From the cell containing the given text, extract its center point as [X, Y] coordinate. 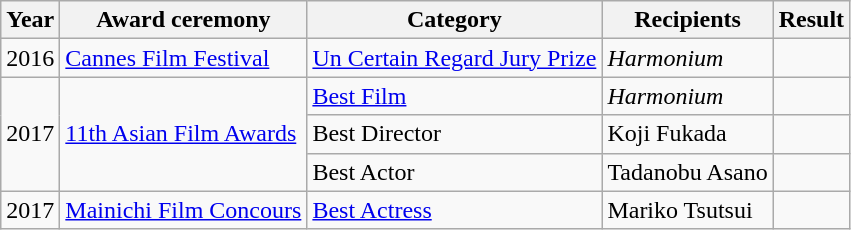
Best Actor [454, 172]
Mainichi Film Concours [184, 210]
Result [811, 20]
Un Certain Regard Jury Prize [454, 58]
Award ceremony [184, 20]
2016 [30, 58]
Year [30, 20]
Recipients [688, 20]
Category [454, 20]
Mariko Tsutsui [688, 210]
Tadanobu Asano [688, 172]
Cannes Film Festival [184, 58]
Koji Fukada [688, 134]
Best Film [454, 96]
11th Asian Film Awards [184, 134]
Best Director [454, 134]
Best Actress [454, 210]
